Scan for the cell matching the given text and deliver its (x, y) coordinate at center. 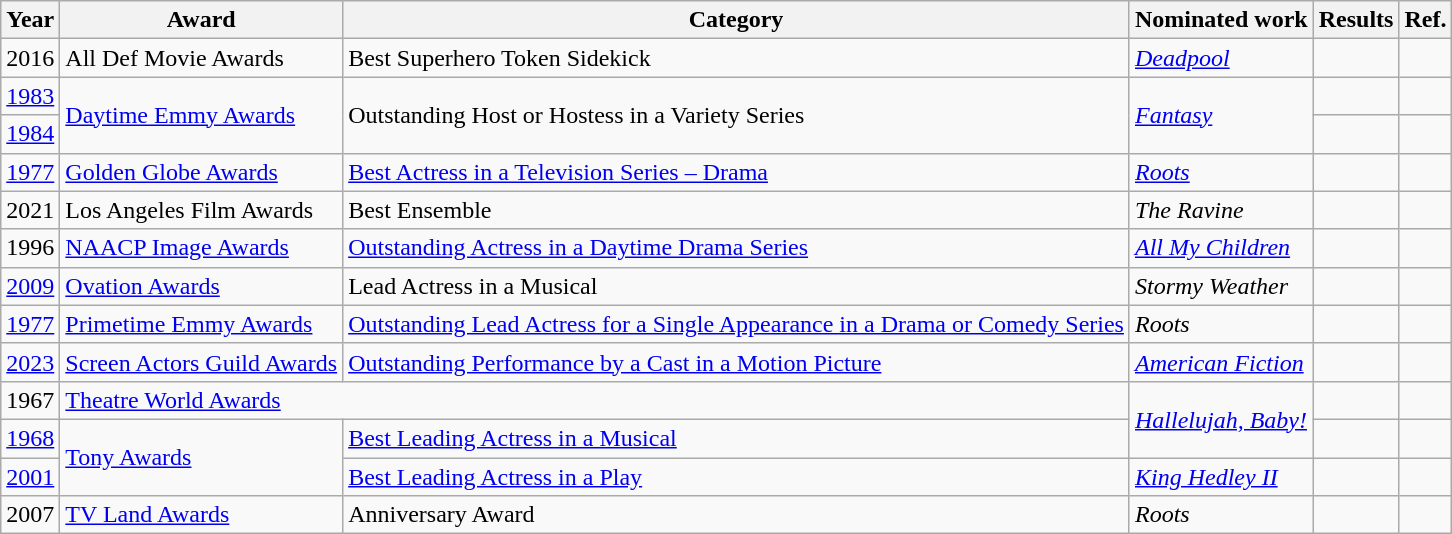
Nominated work (1221, 20)
Ref. (1426, 20)
2001 (30, 477)
Outstanding Performance by a Cast in a Motion Picture (736, 362)
Hallelujah, Baby! (1221, 419)
Best Leading Actress in a Musical (736, 438)
TV Land Awards (202, 515)
Ovation Awards (202, 286)
NAACP Image Awards (202, 248)
The Ravine (1221, 210)
Theatre World Awards (595, 400)
2021 (30, 210)
1983 (30, 96)
American Fiction (1221, 362)
All My Children (1221, 248)
Results (1356, 20)
Best Ensemble (736, 210)
2016 (30, 58)
Deadpool (1221, 58)
Category (736, 20)
Best Superhero Token Sidekick (736, 58)
Golden Globe Awards (202, 172)
Los Angeles Film Awards (202, 210)
King Hedley II (1221, 477)
Stormy Weather (1221, 286)
Screen Actors Guild Awards (202, 362)
Best Leading Actress in a Play (736, 477)
1984 (30, 134)
Outstanding Lead Actress for a Single Appearance in a Drama or Comedy Series (736, 324)
Outstanding Host or Hostess in a Variety Series (736, 115)
All Def Movie Awards (202, 58)
Primetime Emmy Awards (202, 324)
Fantasy (1221, 115)
Award (202, 20)
2009 (30, 286)
Daytime Emmy Awards (202, 115)
2007 (30, 515)
1996 (30, 248)
Best Actress in a Television Series – Drama (736, 172)
Outstanding Actress in a Daytime Drama Series (736, 248)
Year (30, 20)
Tony Awards (202, 457)
Lead Actress in a Musical (736, 286)
2023 (30, 362)
Anniversary Award (736, 515)
1968 (30, 438)
1967 (30, 400)
